Extract the (x, y) coordinate from the center of the cell holding the provided text.  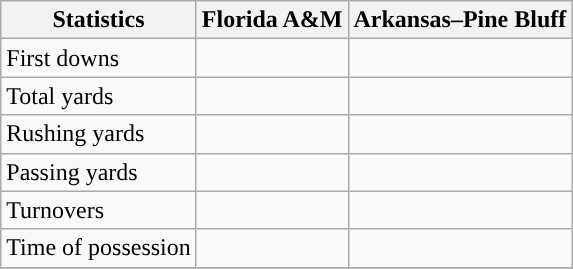
Time of possession (99, 248)
Total yards (99, 96)
Arkansas–Pine Bluff (460, 20)
Turnovers (99, 210)
Passing yards (99, 172)
First downs (99, 58)
Rushing yards (99, 134)
Statistics (99, 20)
Florida A&M (272, 20)
